Determine the (x, y) coordinate at the center of the cell enclosing the given text.  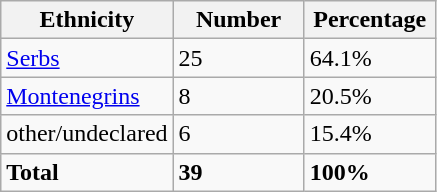
64.1% (370, 58)
39 (238, 172)
Total (87, 172)
15.4% (370, 134)
25 (238, 58)
Number (238, 20)
8 (238, 96)
20.5% (370, 96)
other/undeclared (87, 134)
Serbs (87, 58)
Montenegrins (87, 96)
6 (238, 134)
Percentage (370, 20)
Ethnicity (87, 20)
100% (370, 172)
